From the cell containing the given text, extract its center point as (x, y) coordinate. 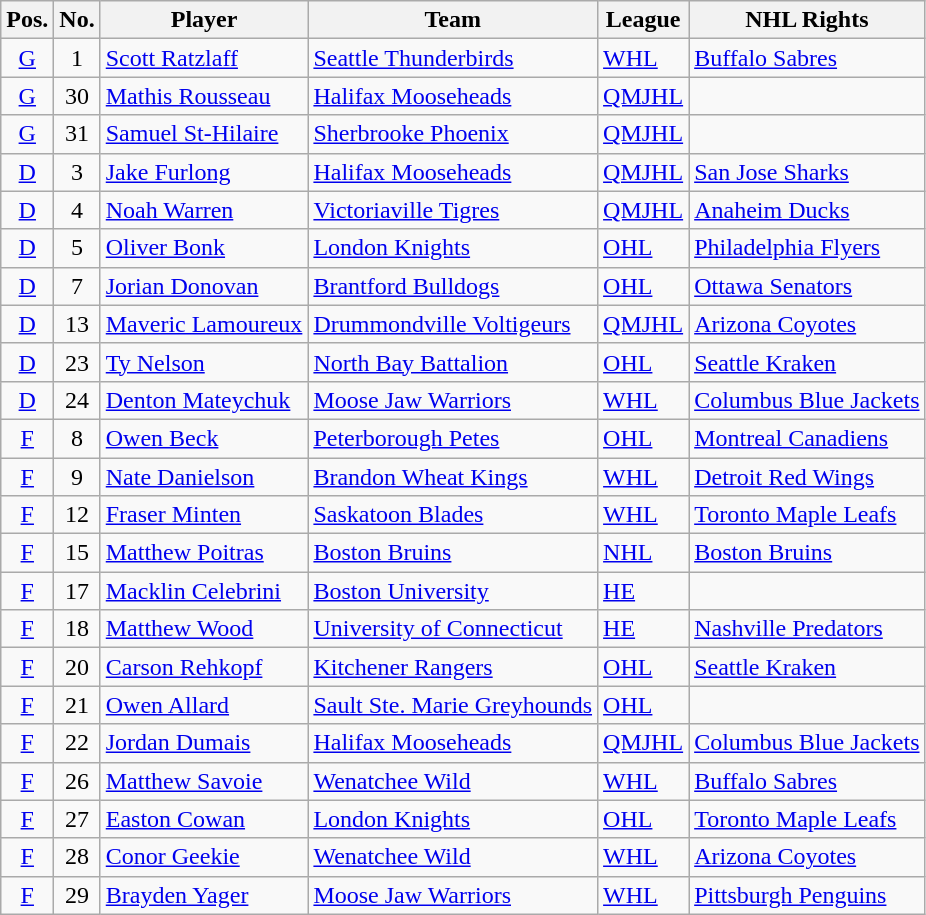
15 (77, 553)
Seattle Thunderbirds (453, 58)
Boston University (453, 591)
Kitchener Rangers (453, 667)
Scott Ratzlaff (204, 58)
Carson Rehkopf (204, 667)
Jorian Donovan (204, 286)
21 (77, 705)
Brantford Bulldogs (453, 286)
Pittsburgh Penguins (807, 895)
27 (77, 819)
28 (77, 857)
26 (77, 781)
17 (77, 591)
Jordan Dumais (204, 743)
Noah Warren (204, 210)
Matthew Savoie (204, 781)
4 (77, 210)
Sherbrooke Phoenix (453, 134)
Matthew Wood (204, 629)
23 (77, 362)
Nate Danielson (204, 477)
Peterborough Petes (453, 438)
No. (77, 20)
31 (77, 134)
Anaheim Ducks (807, 210)
13 (77, 324)
San Jose Sharks (807, 172)
Brayden Yager (204, 895)
Samuel St-Hilaire (204, 134)
Owen Allard (204, 705)
Matthew Poitras (204, 553)
22 (77, 743)
Nashville Predators (807, 629)
29 (77, 895)
League (644, 20)
Detroit Red Wings (807, 477)
North Bay Battalion (453, 362)
Ty Nelson (204, 362)
12 (77, 515)
Team (453, 20)
Pos. (28, 20)
Victoriaville Tigres (453, 210)
Brandon Wheat Kings (453, 477)
18 (77, 629)
Oliver Bonk (204, 248)
Drummondville Voltigeurs (453, 324)
Fraser Minten (204, 515)
Mathis Rousseau (204, 96)
5 (77, 248)
24 (77, 400)
Sault Ste. Marie Greyhounds (453, 705)
University of Connecticut (453, 629)
Macklin Celebrini (204, 591)
Jake Furlong (204, 172)
Player (204, 20)
8 (77, 438)
Denton Mateychuk (204, 400)
7 (77, 286)
Ottawa Senators (807, 286)
3 (77, 172)
NHL Rights (807, 20)
1 (77, 58)
Saskatoon Blades (453, 515)
30 (77, 96)
Maveric Lamoureux (204, 324)
Montreal Canadiens (807, 438)
Philadelphia Flyers (807, 248)
Easton Cowan (204, 819)
Owen Beck (204, 438)
Conor Geekie (204, 857)
20 (77, 667)
9 (77, 477)
NHL (644, 553)
